Identify which cell holds the provided text, then report its [x, y] central coordinate. 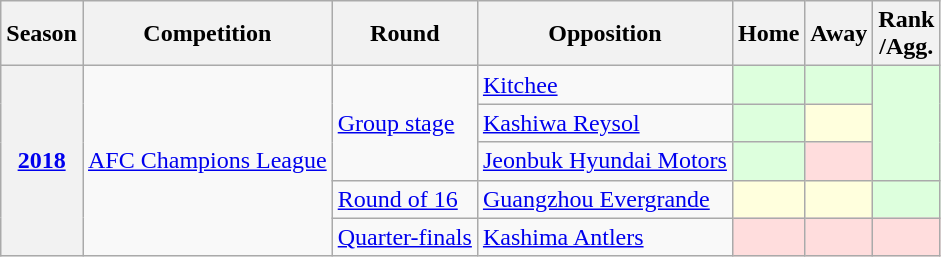
Season [42, 34]
Round of 16 [404, 199]
Guangzhou Evergrande [604, 199]
Competition [207, 34]
Round [404, 34]
Opposition [604, 34]
AFC Champions League [207, 161]
Away [839, 34]
Home [768, 34]
Group stage [404, 123]
Jeonbuk Hyundai Motors [604, 161]
2018 [42, 161]
Rank/Agg. [906, 34]
Quarter-finals [404, 237]
Kashima Antlers [604, 237]
Kitchee [604, 85]
Kashiwa Reysol [604, 123]
